Output the [x, y] coordinate of the center of the cell containing the given text.  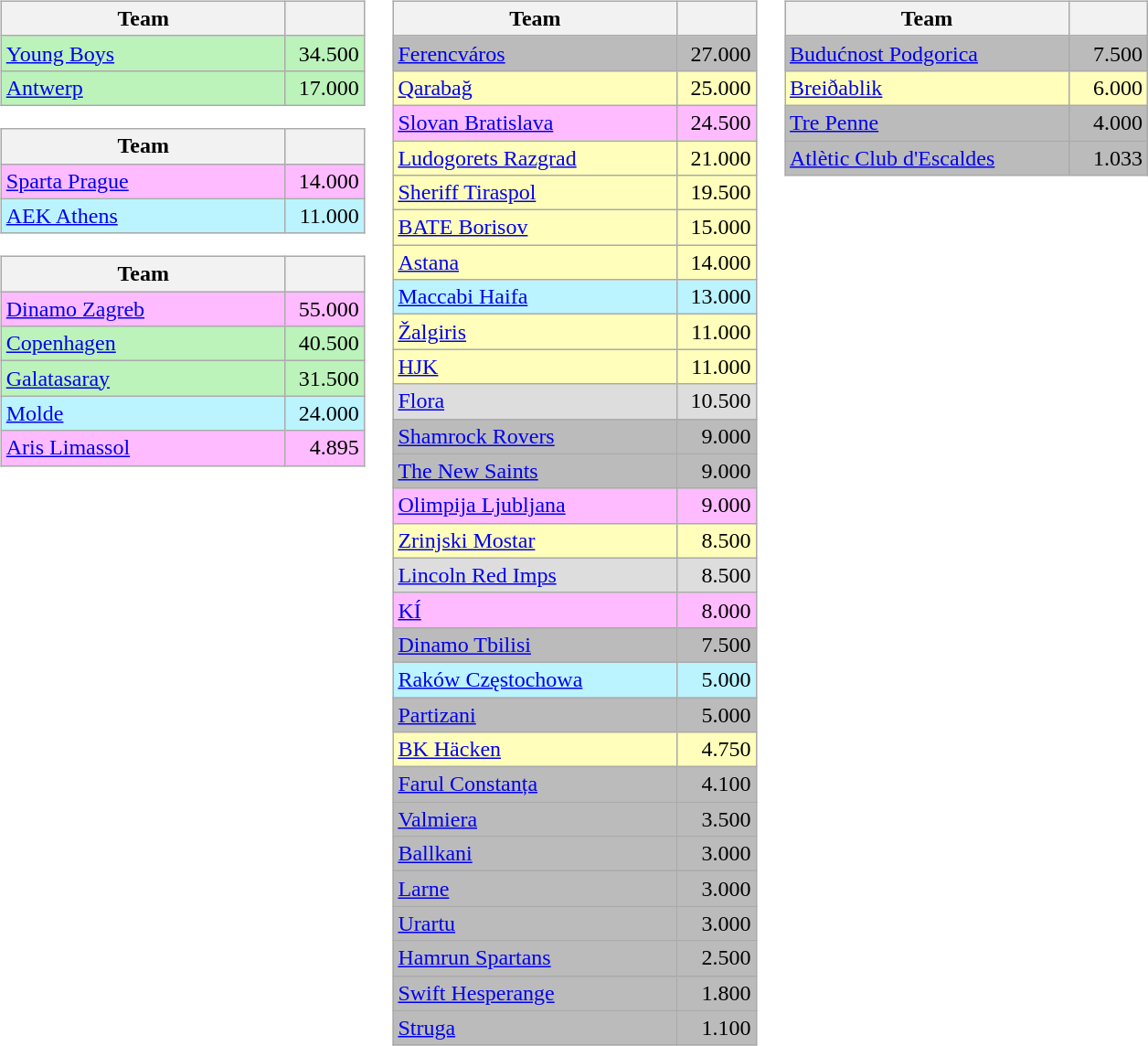
1.033 [1109, 158]
Partizani [536, 714]
4.000 [1109, 123]
AEK Athens [143, 216]
8.000 [717, 610]
21.000 [717, 158]
Žalgiris [536, 332]
3.500 [717, 819]
Slovan Bratislava [536, 123]
Galatasaray [143, 379]
Ludogorets Razgrad [536, 158]
Atlètic Club d'Escaldes [927, 158]
15.000 [717, 228]
55.000 [324, 309]
Aris Limassol [143, 448]
Copenhagen [143, 344]
Flora [536, 401]
Budućnost Podgorica [927, 53]
24.500 [717, 123]
25.000 [717, 88]
Ballkani [536, 854]
Shamrock Rovers [536, 436]
Olimpija Ljubljana [536, 506]
1.100 [717, 1028]
The New Saints [536, 471]
Molde [143, 413]
Sheriff Tiraspol [536, 193]
Antwerp [143, 88]
Young Boys [143, 53]
40.500 [324, 344]
Dinamo Zagreb [143, 309]
Qarabağ [536, 88]
Hamrun Spartans [536, 958]
31.500 [324, 379]
Ferencváros [536, 53]
Sparta Prague [143, 181]
2.500 [717, 958]
27.000 [717, 53]
Breiðablik [927, 88]
13.000 [717, 297]
Dinamo Tbilisi [536, 645]
4.895 [324, 448]
17.000 [324, 88]
4.750 [717, 750]
4.100 [717, 784]
BATE Borisov [536, 228]
24.000 [324, 413]
Astana [536, 262]
1.800 [717, 993]
19.500 [717, 193]
Swift Hesperange [536, 993]
6.000 [1109, 88]
Zrinjski Mostar [536, 540]
10.500 [717, 401]
Maccabi Haifa [536, 297]
KÍ [536, 610]
Larne [536, 889]
Raków Częstochowa [536, 679]
Valmiera [536, 819]
34.500 [324, 53]
HJK [536, 367]
Farul Constanța [536, 784]
BK Häcken [536, 750]
Tre Penne [927, 123]
Urartu [536, 923]
Struga [536, 1028]
Lincoln Red Imps [536, 575]
